For the text-containing cell, return its midpoint in (x, y) coordinate format. 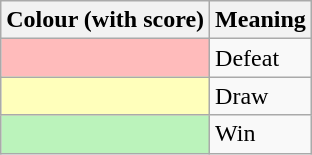
Defeat (261, 58)
Colour (with score) (106, 20)
Meaning (261, 20)
Win (261, 134)
Draw (261, 96)
